Scan for the cell matching the given text and deliver its (x, y) coordinate at center. 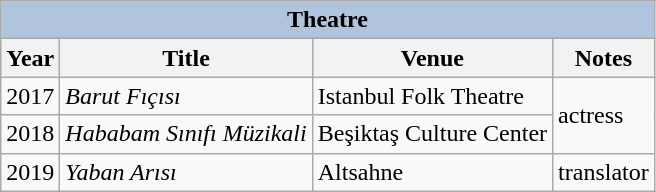
2018 (30, 134)
Istanbul Folk Theatre (432, 96)
Barut Fıçısı (186, 96)
2019 (30, 172)
Venue (432, 58)
Beşiktaş Culture Center (432, 134)
Title (186, 58)
Theatre (328, 20)
Notes (604, 58)
Year (30, 58)
Altsahne (432, 172)
Hababam Sınıfı Müzikali (186, 134)
Yaban Arısı (186, 172)
actress (604, 115)
2017 (30, 96)
translator (604, 172)
